Capture the cell that displays the provided text and extract its [X, Y] central coordinate. 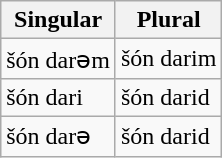
Singular [58, 20]
šón dari [58, 97]
Plural [168, 20]
šón darəm [58, 59]
šón darə [58, 136]
šón darim [168, 59]
